Pinpoint the cell where the given text exists, returning its (X, Y) midpoint coordinate. 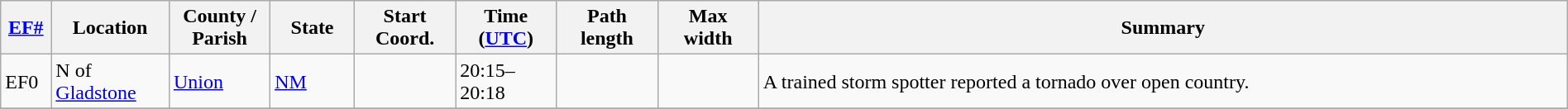
20:15–20:18 (506, 81)
EF# (26, 28)
Time (UTC) (506, 28)
Summary (1163, 28)
State (313, 28)
Path length (607, 28)
Max width (708, 28)
Union (219, 81)
County / Parish (219, 28)
Location (111, 28)
Start Coord. (404, 28)
A trained storm spotter reported a tornado over open country. (1163, 81)
EF0 (26, 81)
N of Gladstone (111, 81)
NM (313, 81)
